Scan for the cell matching the given text and deliver its (X, Y) coordinate at center. 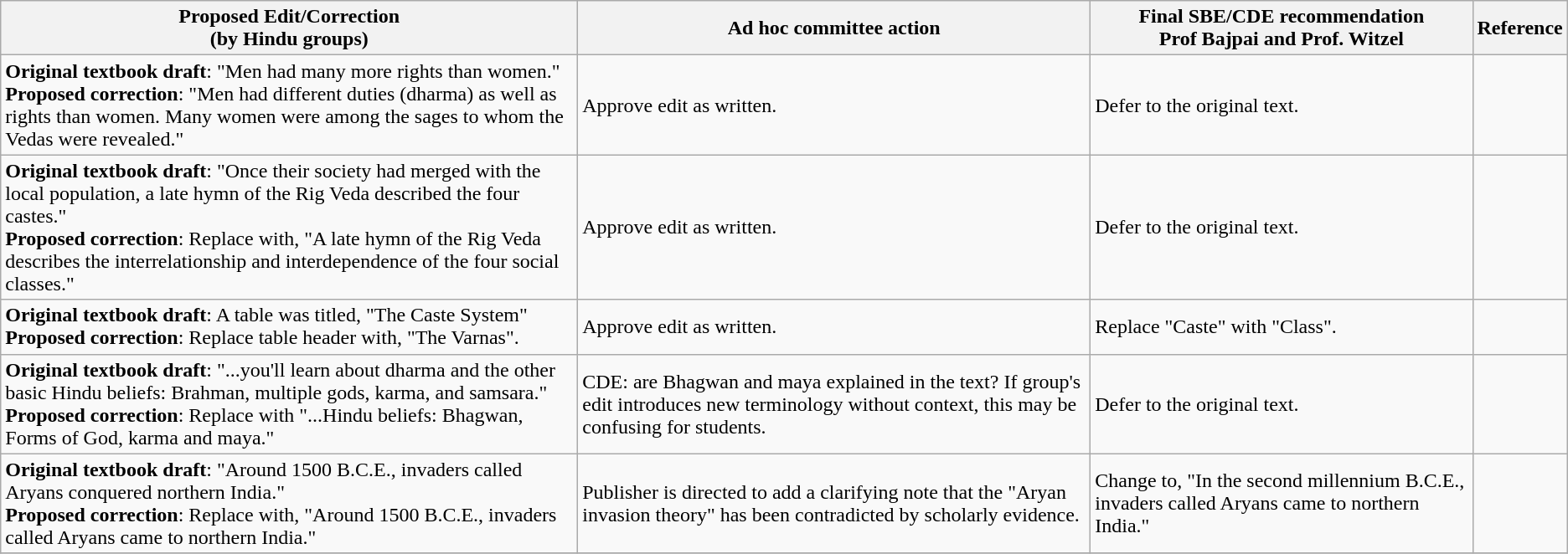
CDE: are Bhagwan and maya explained in the text? If group's edit introduces new terminology without context, this may be confusing for students. (834, 403)
Replace "Caste" with "Class". (1282, 326)
Change to, "In the second millennium B.C.E., invaders called Aryans came to northern India." (1282, 504)
Publisher is directed to add a clarifying note that the "Aryan invasion theory" has been contradicted by scholarly evidence. (834, 504)
Original textbook draft: A table was titled, "The Caste System"Proposed correction: Replace table header with, "The Varnas". (290, 326)
Final SBE/CDE recommendationProf Bajpai and Prof. Witzel (1282, 28)
Reference (1519, 28)
Ad hoc committee action (834, 28)
Proposed Edit/Correction(by Hindu groups) (290, 28)
